For the text-containing cell, return its midpoint in (x, y) coordinate format. 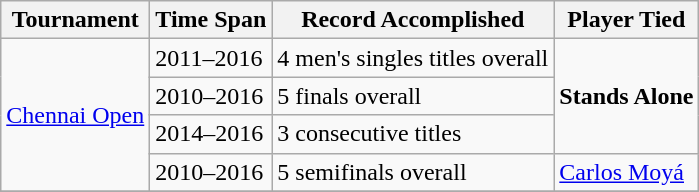
Player Tied (626, 20)
2011–2016 (211, 58)
5 semifinals overall (413, 172)
2014–2016 (211, 134)
Chennai Open (76, 115)
3 consecutive titles (413, 134)
Stands Alone (626, 96)
5 finals overall (413, 96)
Tournament (76, 20)
4 men's singles titles overall (413, 58)
Carlos Moyá (626, 172)
Time Span (211, 20)
Record Accomplished (413, 20)
